Find where the given text appears and provide that cell's center as (X, Y) coordinate. 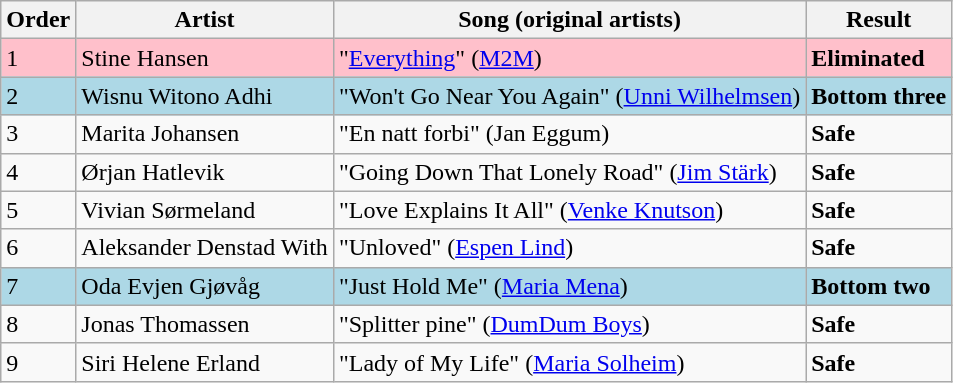
Order (38, 20)
Wisnu Witono Adhi (205, 96)
Bottom two (879, 286)
Siri Helene Erland (205, 362)
"Going Down That Lonely Road" (Jim Stärk) (569, 172)
"Lady of My Life" (Maria Solheim) (569, 362)
2 (38, 96)
Eliminated (879, 58)
6 (38, 248)
Result (879, 20)
"Everything" (M2M) (569, 58)
Artist (205, 20)
Ørjan Hatlevik (205, 172)
5 (38, 210)
Oda Evjen Gjøvåg (205, 286)
4 (38, 172)
Song (original artists) (569, 20)
Stine Hansen (205, 58)
8 (38, 324)
"Love Explains It All" (Venke Knutson) (569, 210)
Aleksander Denstad With (205, 248)
"Just Hold Me" (Maria Mena) (569, 286)
3 (38, 134)
9 (38, 362)
7 (38, 286)
"Splitter pine" (DumDum Boys) (569, 324)
"En natt forbi" (Jan Eggum) (569, 134)
1 (38, 58)
Bottom three (879, 96)
"Unloved" (Espen Lind) (569, 248)
"Won't Go Near You Again" (Unni Wilhelmsen) (569, 96)
Marita Johansen (205, 134)
Vivian Sørmeland (205, 210)
Jonas Thomassen (205, 324)
